Pinpoint the cell where the given text exists, returning its [x, y] midpoint coordinate. 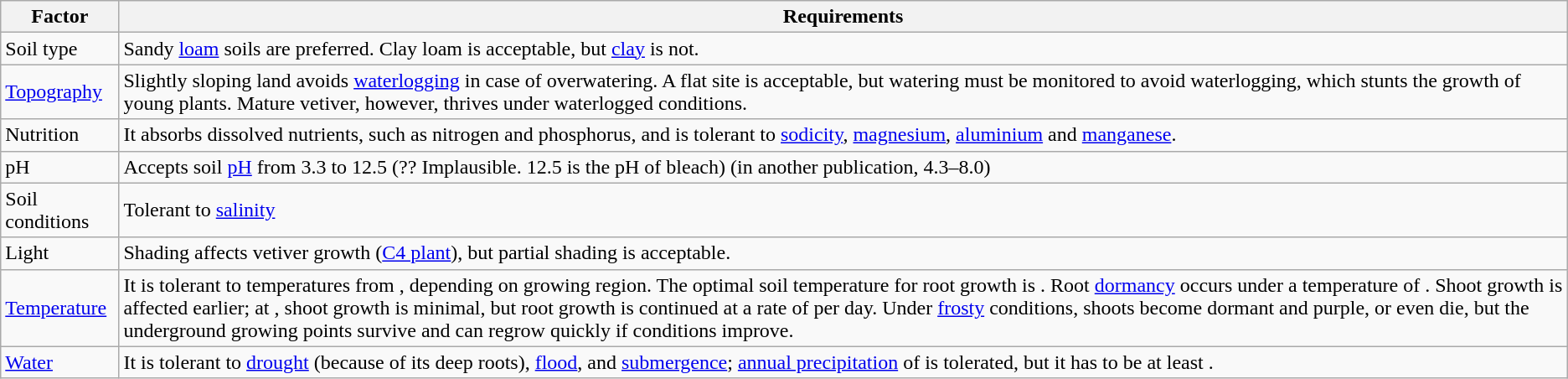
Water [60, 362]
Soil type [60, 49]
Temperature [60, 308]
Nutrition [60, 135]
Requirements [843, 17]
Soil conditions [60, 210]
Factor [60, 17]
pH [60, 167]
Shading affects vetiver growth (C4 plant), but partial shading is acceptable. [843, 253]
Light [60, 253]
Topography [60, 92]
Tolerant to salinity [843, 210]
Accepts soil pH from 3.3 to 12.5 (?? Implausible. 12.5 is the pH of bleach) (in another publication, 4.3–8.0) [843, 167]
It is tolerant to drought (because of its deep roots), flood, and submergence; annual precipitation of is tolerated, but it has to be at least . [843, 362]
Sandy loam soils are preferred. Clay loam is acceptable, but clay is not. [843, 49]
It absorbs dissolved nutrients, such as nitrogen and phosphorus, and is tolerant to sodicity, magnesium, aluminium and manganese. [843, 135]
